For the text-containing cell, return its midpoint in [X, Y] coordinate format. 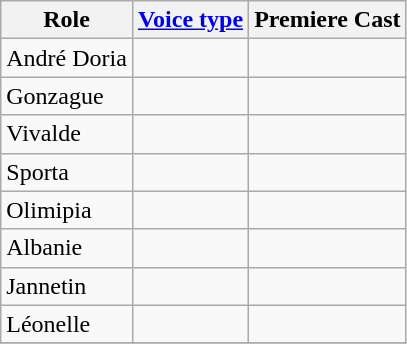
André Doria [67, 58]
Premiere Cast [328, 20]
Olimipia [67, 210]
Léonelle [67, 324]
Sporta [67, 172]
Role [67, 20]
Jannetin [67, 286]
Albanie [67, 248]
Voice type [190, 20]
Gonzague [67, 96]
Vivalde [67, 134]
